From the cell containing the given text, extract its center point as (X, Y) coordinate. 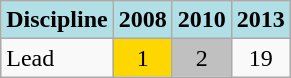
2010 (202, 20)
Lead (57, 58)
19 (260, 58)
1 (142, 58)
Discipline (57, 20)
2008 (142, 20)
2013 (260, 20)
2 (202, 58)
